Return (x, y) of the center of cell containing provided text 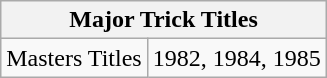
Masters Titles (74, 58)
Major Trick Titles (164, 20)
1982, 1984, 1985 (236, 58)
